Return the (X, Y) coordinate for the center point of the cell that contains the specified text.  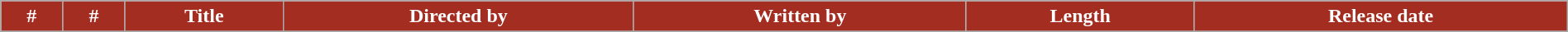
Length (1080, 16)
Release date (1381, 16)
Title (203, 16)
Written by (800, 16)
Directed by (458, 16)
